Return (X, Y) of the center of cell containing provided text 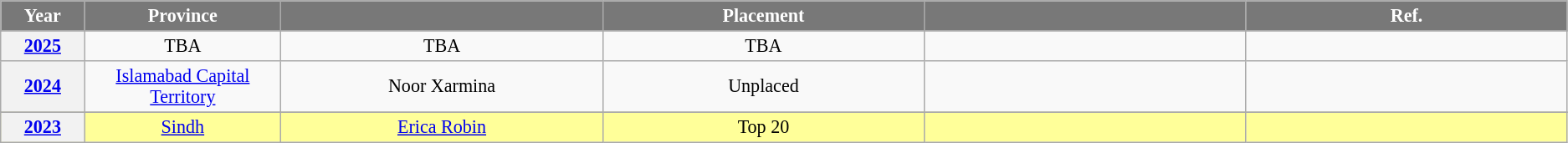
2024 (43, 85)
Islamabad Capital Territory (182, 85)
2023 (43, 126)
Unplaced (763, 85)
Placement (763, 15)
2025 (43, 45)
Province (182, 15)
Erica Robin (442, 126)
Sindh (182, 126)
Top 20 (763, 126)
Ref. (1407, 15)
Year (43, 15)
Noor Xarmina (442, 85)
